Identify which cell holds the provided text, then report its (X, Y) central coordinate. 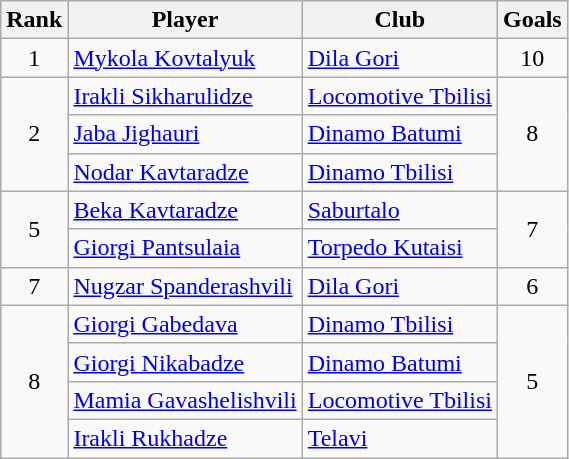
Irakli Sikharulidze (185, 96)
Club (400, 20)
2 (34, 134)
Irakli Rukhadze (185, 438)
Giorgi Pantsulaia (185, 248)
Giorgi Nikabadze (185, 362)
Goals (532, 20)
Beka Kavtaradze (185, 210)
Giorgi Gabedava (185, 324)
6 (532, 286)
10 (532, 58)
Nodar Kavtaradze (185, 172)
Saburtalo (400, 210)
1 (34, 58)
Rank (34, 20)
Mykola Kovtalyuk (185, 58)
Mamia Gavashelishvili (185, 400)
Nugzar Spanderashvili (185, 286)
Player (185, 20)
Torpedo Kutaisi (400, 248)
Jaba Jighauri (185, 134)
Telavi (400, 438)
